Identify which cell holds the provided text, then report its (x, y) central coordinate. 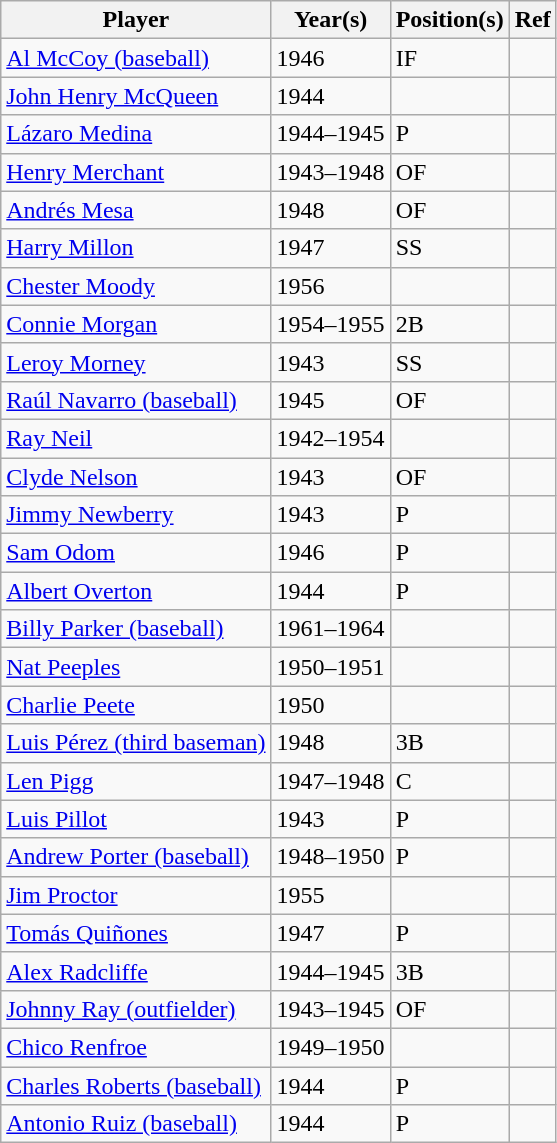
1956 (330, 286)
Henry Merchant (136, 172)
Antonio Ruiz (baseball) (136, 1124)
Tomás Quiñones (136, 933)
Jim Proctor (136, 895)
Player (136, 20)
1950 (330, 705)
Leroy Morney (136, 362)
Luis Pillot (136, 819)
Charles Roberts (baseball) (136, 1085)
Harry Millon (136, 248)
Luis Pérez (third baseman) (136, 743)
Nat Peeples (136, 667)
John Henry McQueen (136, 96)
1948–1950 (330, 857)
1961–1964 (330, 629)
Andrés Mesa (136, 210)
C (450, 781)
2B (450, 324)
Position(s) (450, 20)
1954–1955 (330, 324)
1950–1951 (330, 667)
Chico Renfroe (136, 1047)
1943–1948 (330, 172)
Albert Overton (136, 591)
1947–1948 (330, 781)
Raúl Navarro (baseball) (136, 400)
1943–1945 (330, 1009)
Sam Odom (136, 553)
Clyde Nelson (136, 477)
Johnny Ray (outfielder) (136, 1009)
Billy Parker (baseball) (136, 629)
1945 (330, 400)
Jimmy Newberry (136, 515)
1942–1954 (330, 438)
Connie Morgan (136, 324)
Ray Neil (136, 438)
Ref (532, 20)
Andrew Porter (baseball) (136, 857)
Charlie Peete (136, 705)
1949–1950 (330, 1047)
Chester Moody (136, 286)
Lázaro Medina (136, 134)
Len Pigg (136, 781)
Al McCoy (baseball) (136, 58)
IF (450, 58)
1955 (330, 895)
Year(s) (330, 20)
Alex Radcliffe (136, 971)
